Return [X, Y] of the center of cell containing provided text 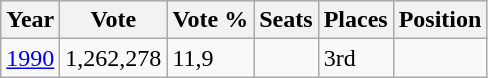
1990 [30, 58]
1,262,278 [114, 58]
Vote % [210, 20]
Places [356, 20]
Position [440, 20]
3rd [356, 58]
Seats [286, 20]
Year [30, 20]
11,9 [210, 58]
Vote [114, 20]
